Return the [X, Y] coordinate for the center point of the cell that contains the specified text.  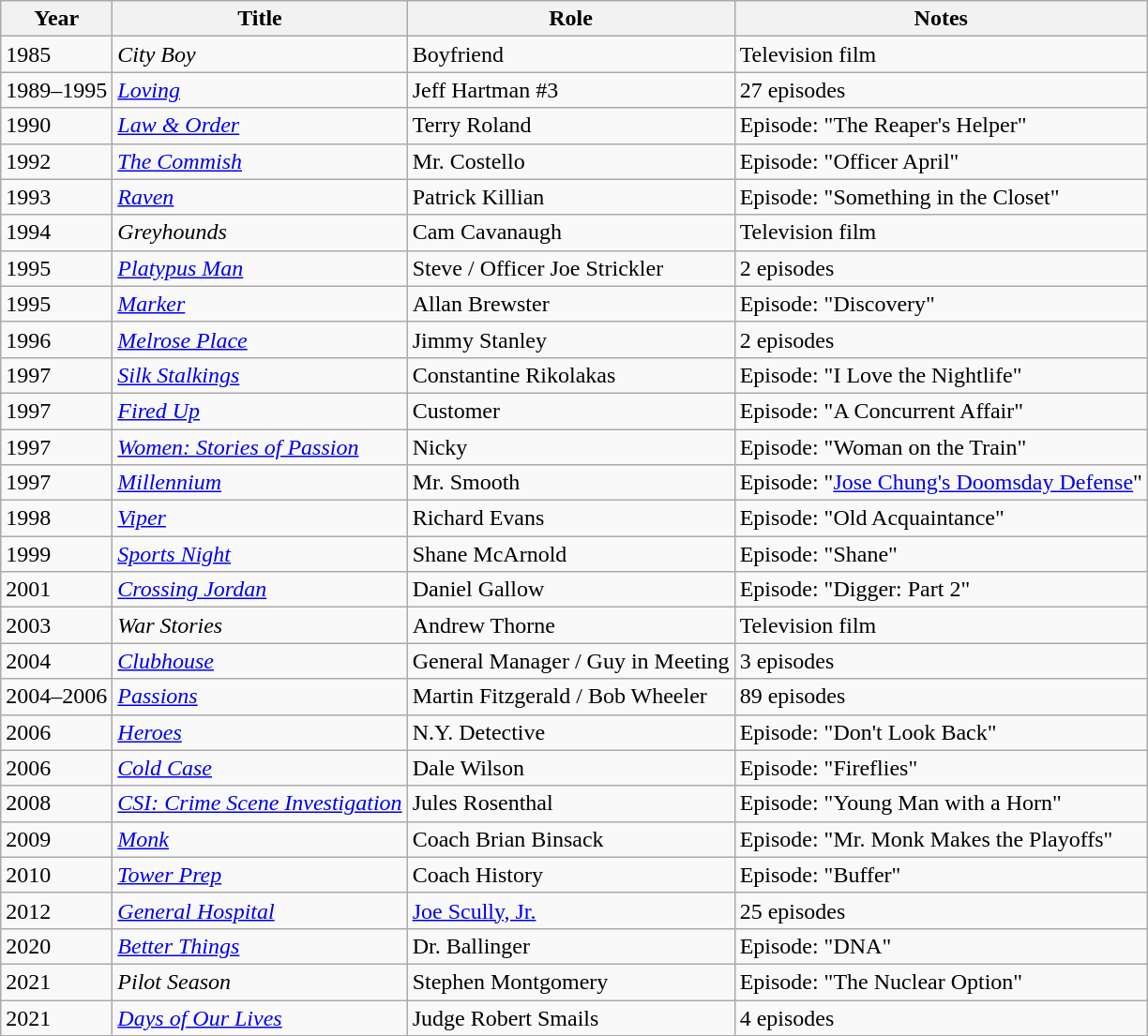
Episode: "Don't Look Back" [941, 732]
Episode: "Jose Chung's Doomsday Defense" [941, 483]
Women: Stories of Passion [260, 447]
Constantine Rikolakas [570, 375]
2001 [56, 590]
General Hospital [260, 910]
Jules Rosenthal [570, 803]
1998 [56, 518]
Monk [260, 839]
Better Things [260, 946]
Judge Robert Smails [570, 1017]
Richard Evans [570, 518]
2004 [56, 661]
Jeff Hartman #3 [570, 90]
2010 [56, 875]
Loving [260, 90]
Episode: "Shane" [941, 554]
Episode: "Young Man with a Horn" [941, 803]
Days of Our Lives [260, 1017]
Episode: "A Concurrent Affair" [941, 411]
Marker [260, 304]
The Commish [260, 161]
Silk Stalkings [260, 375]
Stephen Montgomery [570, 982]
Terry Roland [570, 126]
89 episodes [941, 697]
Title [260, 19]
Clubhouse [260, 661]
Greyhounds [260, 233]
Episode: "Buffer" [941, 875]
Cam Cavanaugh [570, 233]
1993 [56, 197]
3 episodes [941, 661]
Millennium [260, 483]
Tower Prep [260, 875]
Episode: "Fireflies" [941, 768]
Allan Brewster [570, 304]
Jimmy Stanley [570, 339]
Cold Case [260, 768]
1996 [56, 339]
Episode: "The Reaper's Helper" [941, 126]
Daniel Gallow [570, 590]
Episode: "Woman on the Train" [941, 447]
4 episodes [941, 1017]
Sports Night [260, 554]
27 episodes [941, 90]
Episode: "Old Acquaintance" [941, 518]
2003 [56, 625]
Year [56, 19]
1994 [56, 233]
Episode: "Officer April" [941, 161]
Dale Wilson [570, 768]
General Manager / Guy in Meeting [570, 661]
Episode: "Mr. Monk Makes the Playoffs" [941, 839]
Notes [941, 19]
Episode: "The Nuclear Option" [941, 982]
Mr. Smooth [570, 483]
2009 [56, 839]
Episode: "Something in the Closet" [941, 197]
Coach Brian Binsack [570, 839]
Episode: "Digger: Part 2" [941, 590]
Viper [260, 518]
25 episodes [941, 910]
1999 [56, 554]
1992 [56, 161]
2008 [56, 803]
Raven [260, 197]
Episode: "I Love the Nightlife" [941, 375]
Andrew Thorne [570, 625]
City Boy [260, 54]
Law & Order [260, 126]
1989–1995 [56, 90]
Crossing Jordan [260, 590]
Fired Up [260, 411]
Episode: "DNA" [941, 946]
Pilot Season [260, 982]
Boyfriend [570, 54]
2004–2006 [56, 697]
Role [570, 19]
Passions [260, 697]
Heroes [260, 732]
War Stories [260, 625]
Customer [570, 411]
Mr. Costello [570, 161]
Steve / Officer Joe Strickler [570, 268]
Martin Fitzgerald / Bob Wheeler [570, 697]
CSI: Crime Scene Investigation [260, 803]
1985 [56, 54]
Platypus Man [260, 268]
Patrick Killian [570, 197]
Melrose Place [260, 339]
1990 [56, 126]
Shane McArnold [570, 554]
2020 [56, 946]
Episode: "Discovery" [941, 304]
2012 [56, 910]
Dr. Ballinger [570, 946]
Joe Scully, Jr. [570, 910]
N.Y. Detective [570, 732]
Coach History [570, 875]
Nicky [570, 447]
